Detect which cell encompasses the target text, then output its [x, y] center coordinate. 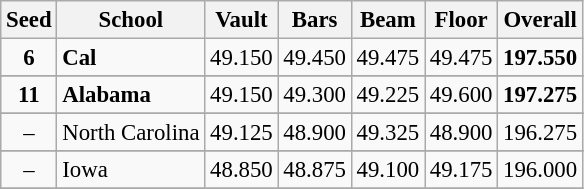
196.275 [540, 133]
School [131, 20]
Alabama [131, 95]
48.850 [242, 170]
Beam [388, 20]
North Carolina [131, 133]
49.100 [388, 170]
Seed [29, 20]
Floor [462, 20]
11 [29, 95]
48.875 [314, 170]
Iowa [131, 170]
6 [29, 58]
Cal [131, 58]
49.225 [388, 95]
49.125 [242, 133]
197.550 [540, 58]
49.300 [314, 95]
49.450 [314, 58]
Vault [242, 20]
Overall [540, 20]
49.325 [388, 133]
49.175 [462, 170]
Bars [314, 20]
197.275 [540, 95]
49.600 [462, 95]
196.000 [540, 170]
